Determine the [x, y] coordinate at the center of the cell enclosing the given text.  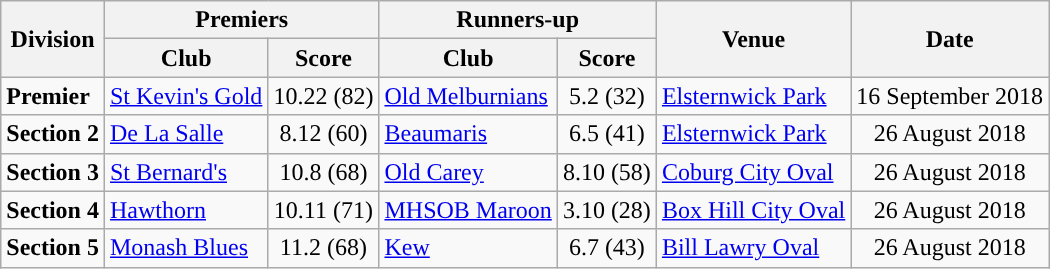
Old Carey [468, 172]
6.5 (41) [606, 134]
Hawthorn [186, 210]
Premier [53, 96]
16 September 2018 [950, 96]
Beaumaris [468, 134]
St Kevin's Gold [186, 96]
10.11 (71) [324, 210]
11.2 (68) [324, 248]
6.7 (43) [606, 248]
8.10 (58) [606, 172]
3.10 (28) [606, 210]
Kew [468, 248]
5.2 (32) [606, 96]
Monash Blues [186, 248]
Section 3 [53, 172]
MHSOB Maroon [468, 210]
Premiers [241, 20]
Section 2 [53, 134]
Box Hill City Oval [753, 210]
8.12 (60) [324, 134]
Section 5 [53, 248]
Date [950, 39]
Runners-up [518, 20]
Section 4 [53, 210]
Division [53, 39]
De La Salle [186, 134]
Venue [753, 39]
10.8 (68) [324, 172]
10.22 (82) [324, 96]
St Bernard's [186, 172]
Old Melburnians [468, 96]
Coburg City Oval [753, 172]
Bill Lawry Oval [753, 248]
